Return the [x, y] coordinate for the center point of the cell that contains the specified text.  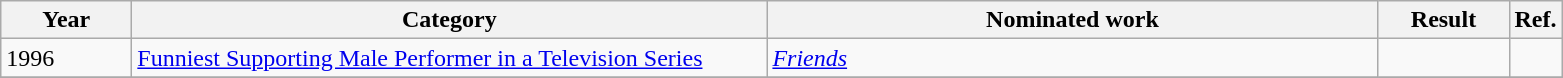
Category [450, 20]
Year [66, 20]
1996 [66, 58]
Ref. [1536, 20]
Nominated work [1072, 20]
Result [1444, 20]
Friends [1072, 58]
Funniest Supporting Male Performer in a Television Series [450, 58]
